From the cell containing the given text, extract its center point as (x, y) coordinate. 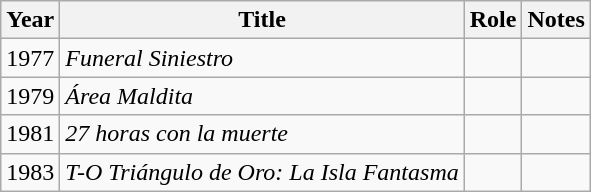
Funeral Siniestro (262, 58)
1983 (30, 172)
27 horas con la muerte (262, 134)
Title (262, 20)
Year (30, 20)
1979 (30, 96)
1977 (30, 58)
1981 (30, 134)
Role (493, 20)
Notes (556, 20)
Área Maldita (262, 96)
T-O Triángulo de Oro: La Isla Fantasma (262, 172)
